Pinpoint the cell where the given text exists, returning its [x, y] midpoint coordinate. 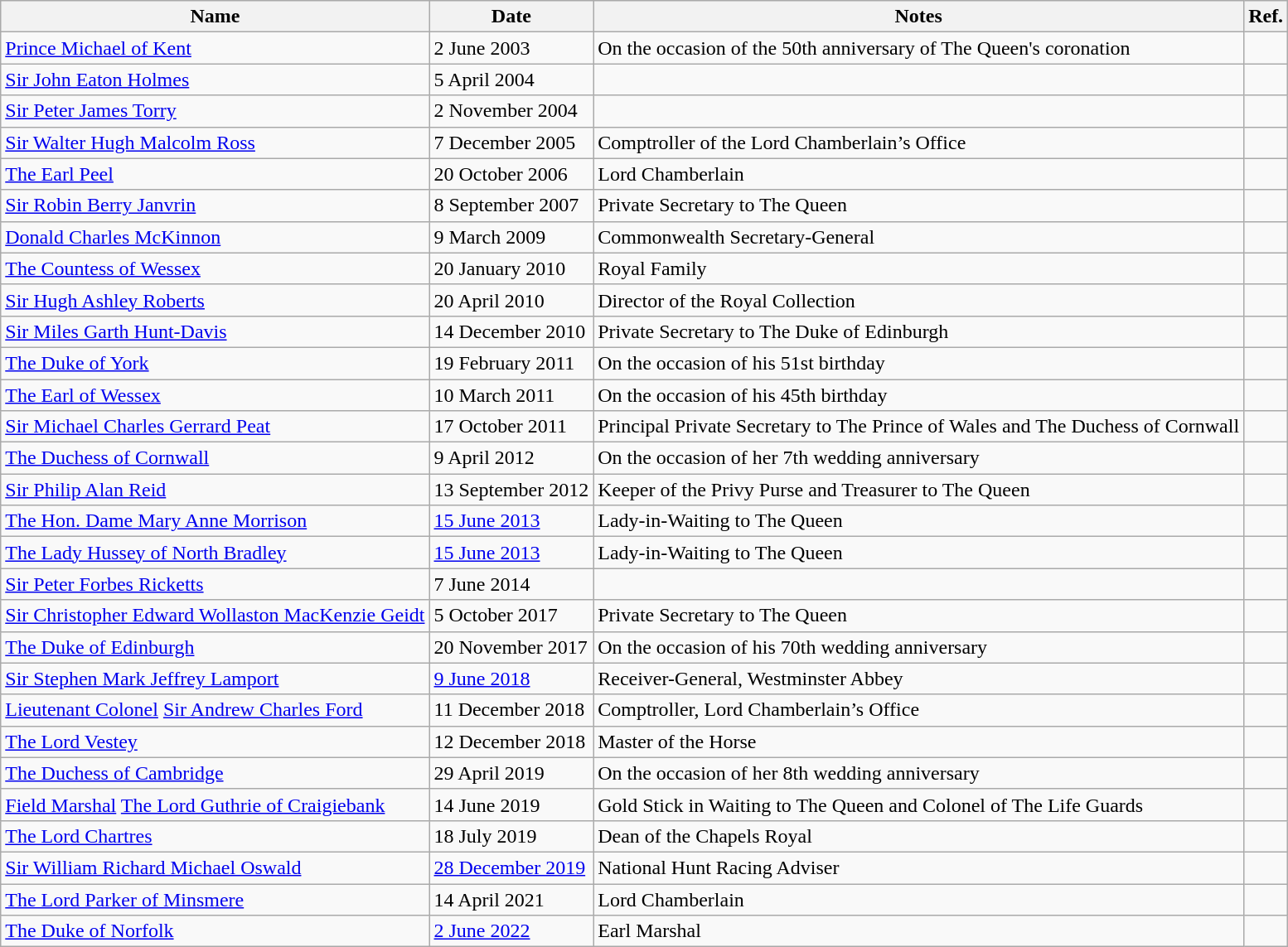
Sir Walter Hugh Malcolm Ross [215, 143]
20 January 2010 [511, 268]
On the occasion of his 70th wedding anniversary [918, 647]
7 December 2005 [511, 143]
Sir John Eaton Holmes [215, 80]
Sir Stephen Mark Jeffrey Lamport [215, 679]
2 June 2003 [511, 48]
The Lord Parker of Minsmere [215, 899]
Field Marshal The Lord Guthrie of Craigiebank [215, 804]
Sir Peter James Torry [215, 111]
Keeper of the Privy Purse and Treasurer to The Queen [918, 490]
Sir Robin Berry Janvrin [215, 205]
The Countess of Wessex [215, 268]
8 September 2007 [511, 205]
7 June 2014 [511, 584]
On the occasion of her 8th wedding anniversary [918, 773]
5 October 2017 [511, 616]
The Lady Hussey of North Bradley [215, 553]
Sir William Richard Michael Oswald [215, 867]
Sir Christopher Edward Wollaston MacKenzie Geidt [215, 616]
Sir Miles Garth Hunt-Davis [215, 331]
28 December 2019 [511, 867]
Receiver-General, Westminster Abbey [918, 679]
9 June 2018 [511, 679]
9 April 2012 [511, 458]
Sir Peter Forbes Ricketts [215, 584]
The Duchess of Cornwall [215, 458]
Name [215, 17]
Gold Stick in Waiting to The Queen and Colonel of The Life Guards [918, 804]
The Hon. Dame Mary Anne Morrison [215, 521]
14 June 2019 [511, 804]
The Duke of Norfolk [215, 931]
Sir Michael Charles Gerrard Peat [215, 427]
Comptroller, Lord Chamberlain’s Office [918, 710]
10 March 2011 [511, 395]
The Duchess of Cambridge [215, 773]
17 October 2011 [511, 427]
On the occasion of her 7th wedding anniversary [918, 458]
The Lord Vestey [215, 742]
Donald Charles McKinnon [215, 237]
Master of the Horse [918, 742]
Notes [918, 17]
20 April 2010 [511, 300]
9 March 2009 [511, 237]
The Duke of York [215, 363]
Private Secretary to The Duke of Edinburgh [918, 331]
Prince Michael of Kent [215, 48]
Sir Philip Alan Reid [215, 490]
19 February 2011 [511, 363]
The Earl of Wessex [215, 395]
The Lord Chartres [215, 836]
Comptroller of the Lord Chamberlain’s Office [918, 143]
20 October 2006 [511, 174]
20 November 2017 [511, 647]
18 July 2019 [511, 836]
Lieutenant Colonel Sir Andrew Charles Ford [215, 710]
14 December 2010 [511, 331]
Principal Private Secretary to The Prince of Wales and The Duchess of Cornwall [918, 427]
Dean of the Chapels Royal [918, 836]
National Hunt Racing Adviser [918, 867]
2 June 2022 [511, 931]
The Earl Peel [215, 174]
11 December 2018 [511, 710]
13 September 2012 [511, 490]
12 December 2018 [511, 742]
Ref. [1266, 17]
2 November 2004 [511, 111]
Date [511, 17]
On the occasion of his 51st birthday [918, 363]
29 April 2019 [511, 773]
14 April 2021 [511, 899]
Director of the Royal Collection [918, 300]
Earl Marshal [918, 931]
Commonwealth Secretary-General [918, 237]
The Duke of Edinburgh [215, 647]
Royal Family [918, 268]
5 April 2004 [511, 80]
Sir Hugh Ashley Roberts [215, 300]
On the occasion of his 45th birthday [918, 395]
On the occasion of the 50th anniversary of The Queen's coronation [918, 48]
